Capture the cell that displays the provided text and extract its (X, Y) central coordinate. 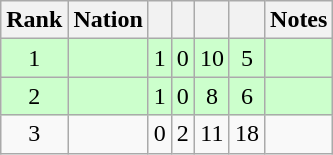
5 (246, 58)
6 (246, 96)
11 (212, 134)
Nation (108, 20)
10 (212, 58)
8 (212, 96)
3 (34, 134)
Rank (34, 20)
Notes (299, 20)
18 (246, 134)
